Identify which cell holds the provided text, then report its [x, y] central coordinate. 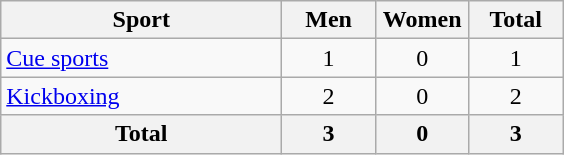
Kickboxing [142, 96]
Women [422, 20]
Cue sports [142, 58]
Men [329, 20]
Sport [142, 20]
